Search for the cell housing the specified text and yield its [x, y] center coordinate. 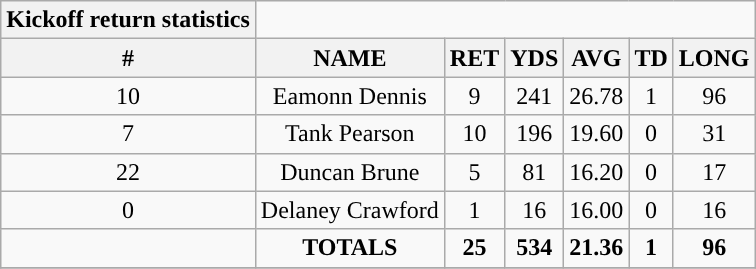
25 [474, 248]
7 [128, 134]
Eamonn Dennis [350, 96]
21.36 [596, 248]
TOTALS [350, 248]
22 [128, 172]
Delaney Crawford [350, 210]
31 [714, 134]
241 [534, 96]
534 [534, 248]
16.00 [596, 210]
17 [714, 172]
YDS [534, 58]
5 [474, 172]
LONG [714, 58]
Tank Pearson [350, 134]
Duncan Brune [350, 172]
# [128, 58]
26.78 [596, 96]
81 [534, 172]
9 [474, 96]
TD [651, 58]
Kickoff return statistics [128, 20]
RET [474, 58]
AVG [596, 58]
196 [534, 134]
16.20 [596, 172]
NAME [350, 58]
19.60 [596, 134]
